Output the [x, y] coordinate of the center of the cell containing the given text.  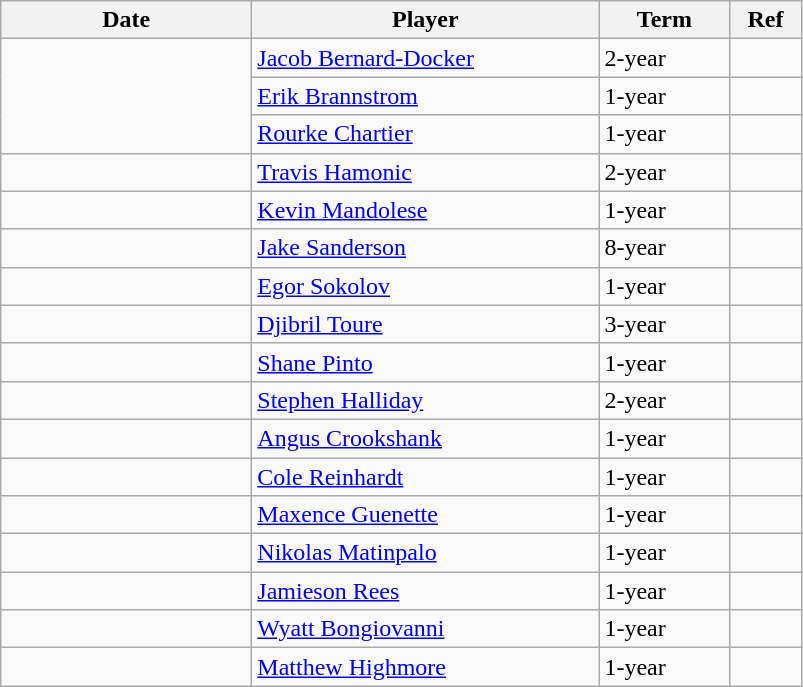
Maxence Guenette [426, 515]
Jacob Bernard-Docker [426, 58]
Djibril Toure [426, 324]
Shane Pinto [426, 362]
Nikolas Matinpalo [426, 553]
Date [126, 20]
Stephen Halliday [426, 400]
3-year [664, 324]
Cole Reinhardt [426, 477]
Term [664, 20]
Kevin Mandolese [426, 210]
Erik Brannstrom [426, 96]
Wyatt Bongiovanni [426, 629]
Jamieson Rees [426, 591]
Player [426, 20]
Rourke Chartier [426, 134]
Matthew Highmore [426, 667]
Angus Crookshank [426, 438]
Travis Hamonic [426, 172]
Jake Sanderson [426, 248]
8-year [664, 248]
Ref [766, 20]
Egor Sokolov [426, 286]
